Provide the [X, Y] coordinate of the cell's center where the given text is located.  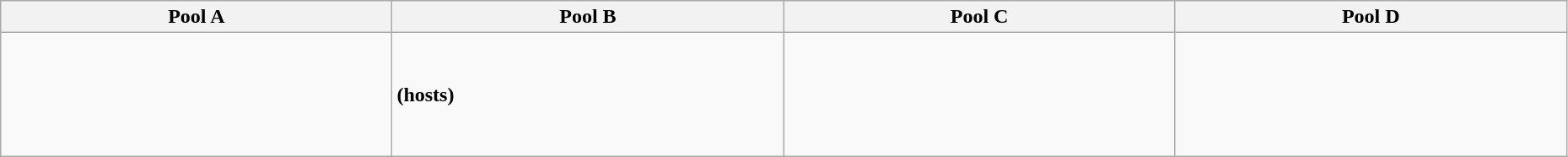
Pool A [197, 17]
Pool B [588, 17]
Pool C [979, 17]
(hosts) [588, 95]
Pool D [1371, 17]
